Search for the cell housing the specified text and yield its (X, Y) center coordinate. 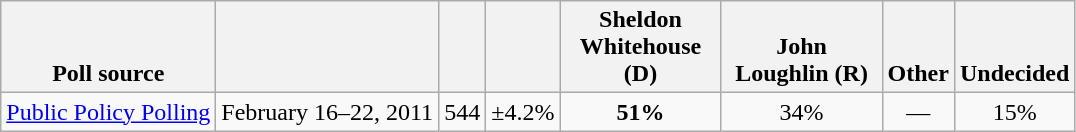
51% (640, 112)
February 16–22, 2011 (328, 112)
±4.2% (523, 112)
Other (918, 47)
SheldonWhitehouse (D) (640, 47)
Undecided (1014, 47)
34% (802, 112)
Public Policy Polling (108, 112)
544 (462, 112)
Poll source (108, 47)
JohnLoughlin (R) (802, 47)
— (918, 112)
15% (1014, 112)
